Provide the [X, Y] coordinate of the cell's center where the given text is located.  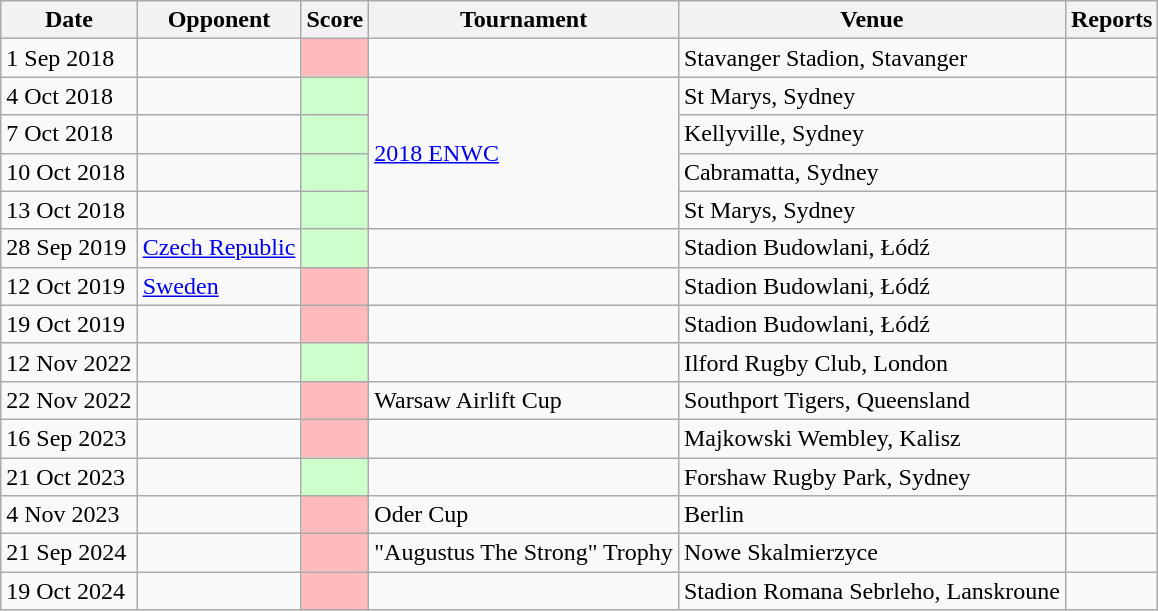
2018 ENWC [524, 153]
19 Oct 2024 [69, 591]
10 Oct 2018 [69, 172]
22 Nov 2022 [69, 400]
21 Sep 2024 [69, 553]
Warsaw Airlift Cup [524, 400]
Stavanger Stadion, Stavanger [872, 58]
Oder Cup [524, 515]
7 Oct 2018 [69, 134]
4 Oct 2018 [69, 96]
12 Nov 2022 [69, 362]
28 Sep 2019 [69, 248]
Kellyville, Sydney [872, 134]
21 Oct 2023 [69, 477]
Tournament [524, 20]
"Augustus The Strong" Trophy [524, 553]
Venue [872, 20]
Southport Tigers, Queensland [872, 400]
Forshaw Rugby Park, Sydney [872, 477]
Majkowski Wembley, Kalisz [872, 438]
1 Sep 2018 [69, 58]
Stadion Romana Sebrleho, Lanskroune [872, 591]
Sweden [219, 286]
19 Oct 2019 [69, 324]
13 Oct 2018 [69, 210]
12 Oct 2019 [69, 286]
Reports [1111, 20]
Opponent [219, 20]
Date [69, 20]
Ilford Rugby Club, London [872, 362]
16 Sep 2023 [69, 438]
4 Nov 2023 [69, 515]
Score [335, 20]
Nowe Skalmierzyce [872, 553]
Czech Republic [219, 248]
Cabramatta, Sydney [872, 172]
Berlin [872, 515]
